Return the (x, y) coordinate for the center point of the cell that contains the specified text.  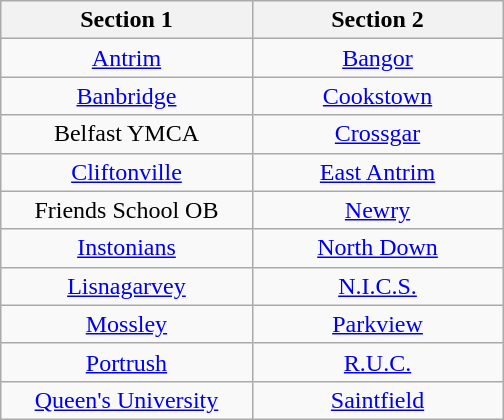
Crossgar (378, 134)
Mossley (126, 324)
Antrim (126, 58)
Bangor (378, 58)
Friends School OB (126, 210)
Newry (378, 210)
Saintfield (378, 400)
Cookstown (378, 96)
Lisnagarvey (126, 286)
Instonians (126, 248)
N.I.C.S. (378, 286)
Cliftonville (126, 172)
Queen's University (126, 400)
Parkview (378, 324)
Belfast YMCA (126, 134)
R.U.C. (378, 362)
Portrush (126, 362)
East Antrim (378, 172)
North Down (378, 248)
Section 2 (378, 20)
Section 1 (126, 20)
Banbridge (126, 96)
